Return the (X, Y) coordinate for the center point of the cell that contains the specified text.  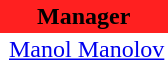
Manager (84, 16)
